Find where the given text appears and provide that cell's center as (x, y) coordinate. 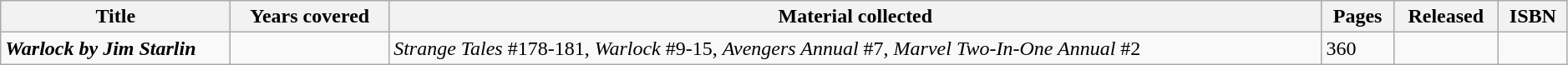
Years covered (310, 17)
Title (115, 17)
360 (1357, 48)
Material collected (855, 17)
Strange Tales #178-181, Warlock #9-15, Avengers Annual #7, Marvel Two-In-One Annual #2 (855, 48)
ISBN (1532, 17)
Released (1445, 17)
Pages (1357, 17)
Warlock by Jim Starlin (115, 48)
